Extract the (X, Y) coordinate from the center of the cell holding the provided text.  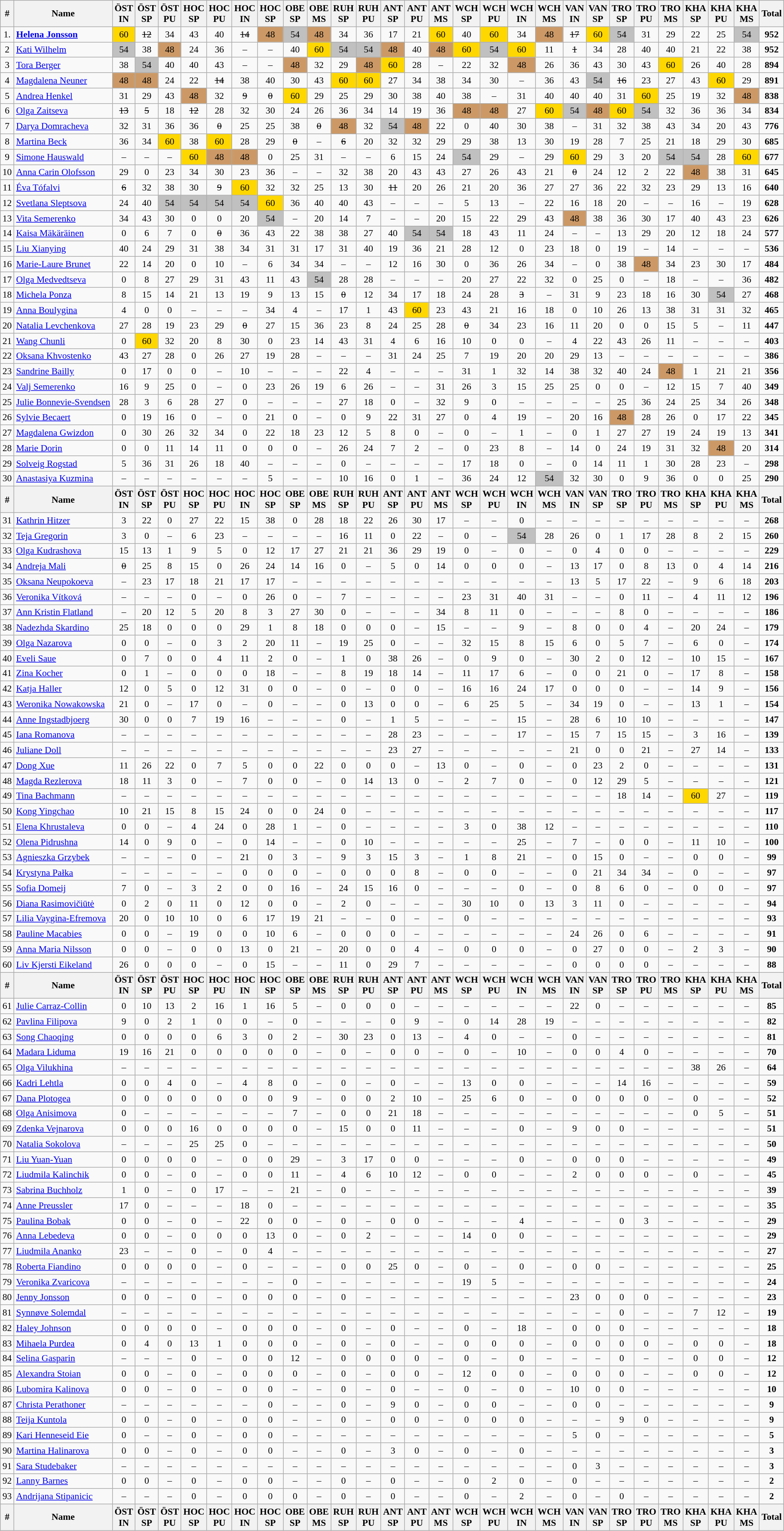
Andrijana Stipanicic (63, 1497)
86 (7, 1390)
Kadri Lehtla (63, 1083)
33 (7, 551)
Éva Tófalvi (63, 188)
69 (7, 1129)
Krystyna Pałka (63, 873)
57 (7, 919)
Synnøve Solemdal (63, 1313)
Martina Halinarova (63, 1451)
62 (7, 1022)
Liudmila Ananko (63, 1251)
341 (772, 433)
Tora Berger (63, 65)
Anna Boulygina (63, 311)
Svetlana Sleptsova (63, 203)
Anna Maria Nilsson (63, 950)
Iana Romanova (63, 735)
Elena Khrustaleva (63, 827)
174 (772, 643)
Marie-Laure Brunet (63, 264)
80 (7, 1297)
66 (7, 1083)
158 (772, 673)
891 (772, 80)
89 (7, 1436)
74 (7, 1205)
92 (7, 1481)
Natalia Sokolova (63, 1144)
87 (7, 1405)
Selina Gasparin (63, 1359)
Zina Kocher (63, 673)
Magda Rezlerova (63, 781)
Lilia Vaygina-Efremova (63, 919)
Ann Kristin Flatland (63, 612)
203 (772, 582)
290 (772, 479)
84 (7, 1359)
Alexandra Stoian (63, 1374)
Haley Johnson (63, 1328)
Helena Jonsson (63, 34)
Dong Xue (63, 765)
Anastasiya Kuzmina (63, 479)
Liu Xianying (63, 249)
Olga Vilukhina (63, 1068)
Nadezhda Skardino (63, 628)
Michela Ponza (63, 295)
894 (772, 65)
349 (772, 387)
Roberta Fiandino (63, 1267)
Katja Haller (63, 689)
Diana Rasimovičiūtė (63, 904)
356 (772, 372)
121 (772, 781)
Marie Dorin (63, 448)
Oksana Khvostenko (63, 356)
Sara Studebaker (63, 1466)
482 (772, 280)
179 (772, 628)
Martina Beck (63, 142)
186 (772, 612)
Sandrine Bailly (63, 372)
Liv Kjersti Eikeland (63, 965)
83 (7, 1343)
Song Chaoqing (63, 1037)
348 (772, 402)
Anne Preussler (63, 1205)
94 (772, 904)
Olga Nazarova (63, 643)
Agnieszka Grzybek (63, 858)
Mihaela Purdea (63, 1343)
577 (772, 234)
71 (7, 1159)
119 (772, 796)
Valj Semerenko (63, 387)
229 (772, 551)
99 (772, 858)
Pauline Macabies (63, 934)
685 (772, 142)
484 (772, 264)
Darya Domracheva (63, 126)
776 (772, 126)
Natalia Levchenkova (63, 326)
Veronika Zvaricova (63, 1282)
196 (772, 597)
42 (7, 689)
56 (7, 904)
Solveig Rogstad (63, 464)
Julie Bonnevie-Svendsen (63, 402)
Magdalena Neuner (63, 80)
268 (772, 520)
Teja Gregorin (63, 536)
72 (7, 1175)
Lanny Barnes (63, 1481)
Julie Carraz-Collin (63, 1006)
345 (772, 418)
167 (772, 658)
156 (772, 689)
Anna Carin Olofsson (63, 172)
73 (7, 1190)
386 (772, 356)
Liudmila Kalinchik (63, 1175)
68 (7, 1113)
76 (7, 1236)
Weronika Nowakowska (63, 704)
Kathrin Hitzer (63, 520)
110 (772, 827)
67 (7, 1098)
403 (772, 341)
41 (7, 673)
834 (772, 111)
Olga Medvedtseva (63, 280)
Olena Pidrushna (63, 842)
44 (7, 719)
Vita Semerenko (63, 218)
53 (7, 858)
154 (772, 704)
447 (772, 326)
61 (7, 1006)
Veronika Vítková (63, 597)
58 (7, 934)
645 (772, 172)
626 (772, 218)
55 (7, 888)
Paulina Bobak (63, 1221)
Olga Zaitseva (63, 111)
139 (772, 735)
838 (772, 96)
Pavlina Filipova (63, 1022)
37 (7, 612)
Lubomira Kalinova (63, 1390)
100 (772, 842)
Olga Anisimova (63, 1113)
314 (772, 448)
Jenny Jonsson (63, 1297)
Sylvie Becaert (63, 418)
Simone Hauswald (63, 157)
Dana Plotogea (63, 1098)
628 (772, 203)
468 (772, 295)
147 (772, 719)
260 (772, 536)
Wang Chunli (63, 341)
Olga Kudrashova (63, 551)
47 (7, 765)
Liu Yuan-Yuan (63, 1159)
Anne Ingstadbjoerg (63, 719)
1. (7, 34)
46 (7, 750)
Andreja Mali (63, 566)
75 (7, 1221)
Teija Kuntola (63, 1420)
Kaisa Mäkäräinen (63, 234)
65 (7, 1068)
216 (772, 566)
Sabrina Buchholz (63, 1190)
677 (772, 157)
640 (772, 188)
Anna Lebedeva (63, 1236)
298 (772, 464)
Kong Yingchao (63, 812)
Christa Perathoner (63, 1405)
465 (772, 311)
Magdalena Gwizdon (63, 433)
79 (7, 1282)
536 (772, 249)
117 (772, 812)
Sofia Domeij (63, 888)
Kari Henneseid Eie (63, 1436)
Eveli Saue (63, 658)
Tina Bachmann (63, 796)
Oksana Neupokoeva (63, 582)
Madara Liduma (63, 1052)
63 (7, 1037)
77 (7, 1251)
Zdenka Vejnarova (63, 1129)
78 (7, 1267)
131 (772, 765)
Kati Wilhelm (63, 50)
Juliane Doll (63, 750)
Andrea Henkel (63, 96)
133 (772, 750)
